Locate the cell with the specified text and output its (X, Y) center coordinate. 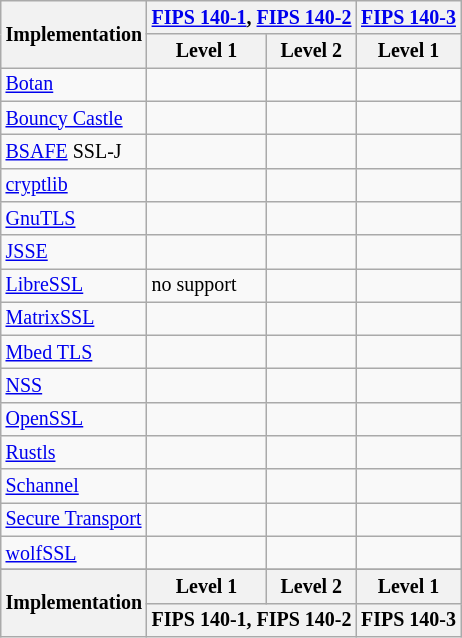
GnuTLS (74, 218)
Schannel (74, 486)
Secure Transport (74, 520)
JSSE (74, 252)
Bouncy Castle (74, 118)
Botan (74, 84)
Rustls (74, 452)
BSAFE SSL-J (74, 152)
MatrixSSL (74, 318)
cryptlib (74, 184)
NSS (74, 386)
wolfSSL (74, 554)
OpenSSL (74, 420)
LibreSSL (74, 286)
Mbed TLS (74, 352)
no support (206, 286)
